Pinpoint the cell where the given text exists, returning its (X, Y) midpoint coordinate. 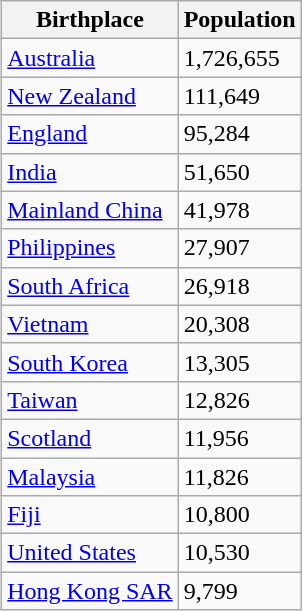
11,826 (240, 477)
South Korea (90, 362)
10,530 (240, 553)
Philippines (90, 248)
41,978 (240, 210)
Population (240, 20)
Birthplace (90, 20)
Malaysia (90, 477)
12,826 (240, 400)
111,649 (240, 96)
1,726,655 (240, 58)
11,956 (240, 438)
13,305 (240, 362)
27,907 (240, 248)
26,918 (240, 286)
Fiji (90, 515)
England (90, 134)
Hong Kong SAR (90, 591)
51,650 (240, 172)
Vietnam (90, 324)
New Zealand (90, 96)
Australia (90, 58)
India (90, 172)
20,308 (240, 324)
Mainland China (90, 210)
United States (90, 553)
95,284 (240, 134)
South Africa (90, 286)
Taiwan (90, 400)
9,799 (240, 591)
10,800 (240, 515)
Scotland (90, 438)
